Return [X, Y] of the center of cell containing provided text 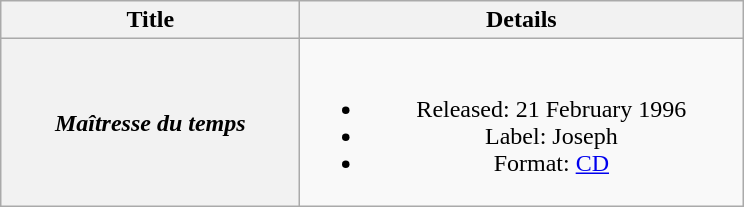
Maîtresse du temps [150, 122]
Released: 21 February 1996Label: JosephFormat: CD [522, 122]
Details [522, 20]
Title [150, 20]
